Provide the [x, y] coordinate of the cell's center where the given text is located.  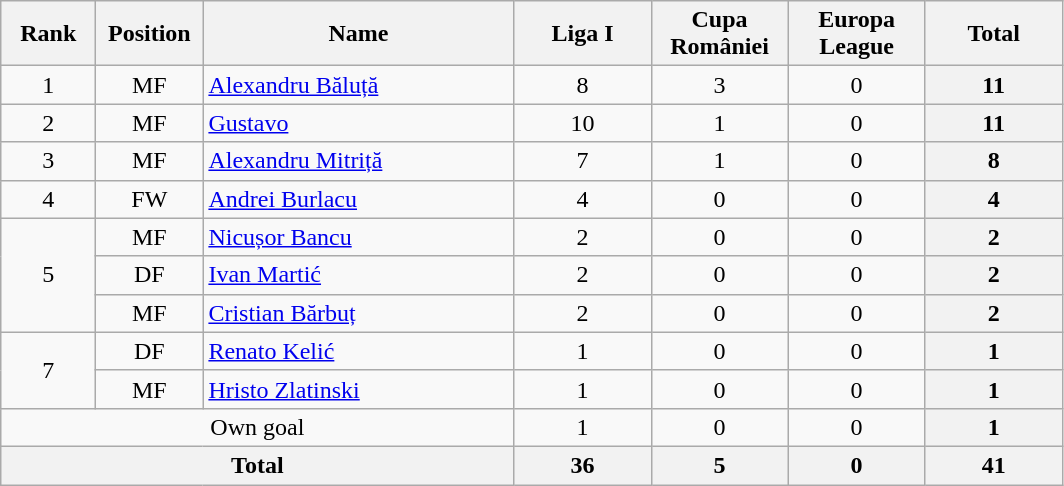
FW [150, 199]
Alexandru Băluță [358, 85]
Alexandru Mitriță [358, 161]
Cupa României [720, 34]
36 [582, 465]
Renato Kelić [358, 351]
Name [358, 34]
Hristo Zlatinski [358, 389]
Cristian Bărbuț [358, 313]
Gustavo [358, 123]
Europa League [856, 34]
Liga I [582, 34]
Own goal [258, 427]
Rank [48, 34]
41 [994, 465]
Andrei Burlacu [358, 199]
10 [582, 123]
Nicușor Bancu [358, 237]
Position [150, 34]
Ivan Martić [358, 275]
